Return [X, Y] of the center of cell containing provided text 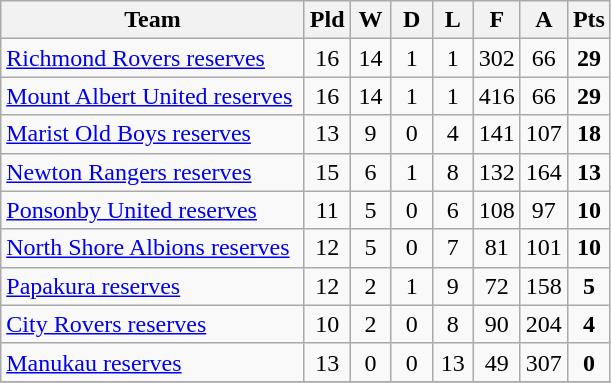
164 [544, 172]
11 [327, 210]
Pld [327, 20]
North Shore Albions reserves [153, 248]
107 [544, 134]
15 [327, 172]
A [544, 20]
132 [496, 172]
Papakura reserves [153, 286]
7 [452, 248]
Pts [588, 20]
City Rovers reserves [153, 324]
307 [544, 362]
416 [496, 96]
97 [544, 210]
49 [496, 362]
Manukau reserves [153, 362]
Mount Albert United reserves [153, 96]
302 [496, 58]
108 [496, 210]
141 [496, 134]
L [452, 20]
Team [153, 20]
204 [544, 324]
81 [496, 248]
18 [588, 134]
Richmond Rovers reserves [153, 58]
Marist Old Boys reserves [153, 134]
158 [544, 286]
D [412, 20]
101 [544, 248]
90 [496, 324]
Ponsonby United reserves [153, 210]
72 [496, 286]
Newton Rangers reserves [153, 172]
F [496, 20]
W [370, 20]
